Extract the [X, Y] coordinate from the center of the cell holding the provided text.  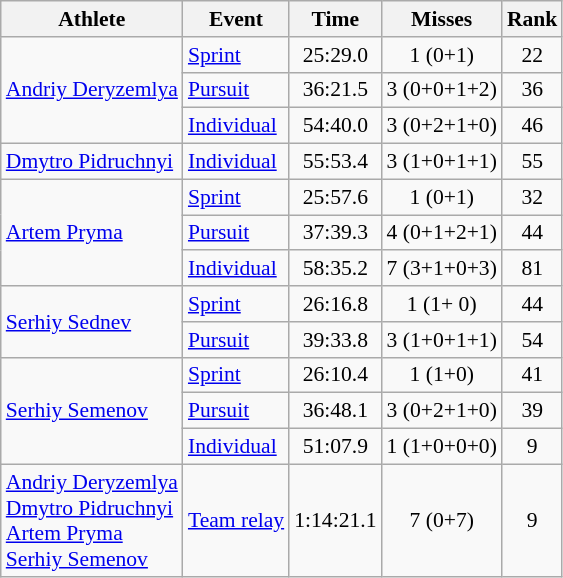
Time [335, 19]
32 [532, 197]
81 [532, 269]
Serhiy Semenov [92, 410]
Athlete [92, 19]
7 (3+1+0+3) [442, 269]
39 [532, 411]
Event [236, 19]
Serhiy Sednev [92, 322]
Rank [532, 19]
54:40.0 [335, 126]
1 (1+0+0+0) [442, 447]
26:16.8 [335, 304]
39:33.8 [335, 340]
Andriy DeryzemlyaDmytro PidruchnyiArtem PrymaSerhiy Semenov [92, 520]
3 (0+0+1+2) [442, 90]
37:39.3 [335, 233]
Misses [442, 19]
Artem Pryma [92, 232]
58:35.2 [335, 269]
36:48.1 [335, 411]
36 [532, 90]
25:57.6 [335, 197]
22 [532, 55]
54 [532, 340]
36:21.5 [335, 90]
Dmytro Pidruchnyi [92, 162]
51:07.9 [335, 447]
41 [532, 375]
25:29.0 [335, 55]
1 (1+ 0) [442, 304]
26:10.4 [335, 375]
Team relay [236, 520]
1:14:21.1 [335, 520]
Andriy Deryzemlya [92, 90]
7 (0+7) [442, 520]
55:53.4 [335, 162]
4 (0+1+2+1) [442, 233]
55 [532, 162]
46 [532, 126]
1 (1+0) [442, 375]
